From the cell containing the given text, extract its center point as [x, y] coordinate. 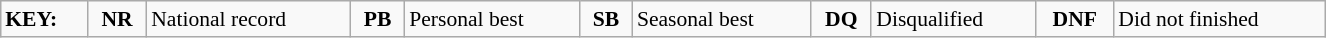
National record [248, 19]
NR [117, 19]
Disqualified [954, 19]
PB [378, 19]
Did not finished [1220, 19]
Seasonal best [722, 19]
DQ [841, 19]
DNF [1074, 19]
KEY: [44, 19]
Personal best [492, 19]
SB [606, 19]
